Return (X, Y) of the center of cell containing provided text 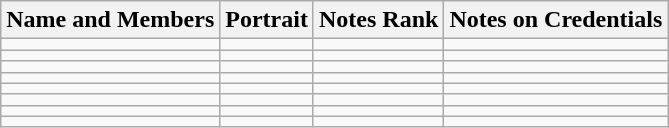
Name and Members (110, 20)
Notes Rank (378, 20)
Portrait (267, 20)
Notes on Credentials (556, 20)
